Return the [X, Y] coordinate for the center point of the cell that contains the specified text.  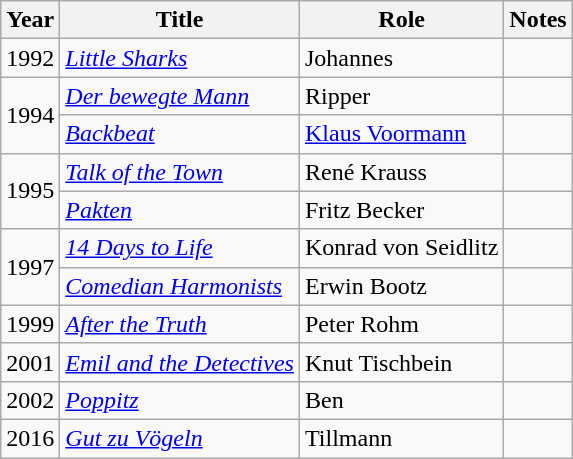
1994 [30, 115]
Tillmann [401, 438]
1997 [30, 267]
Notes [538, 20]
Emil and the Detectives [180, 362]
2001 [30, 362]
2016 [30, 438]
Year [30, 20]
Little Sharks [180, 58]
1992 [30, 58]
Peter Rohm [401, 324]
Johannes [401, 58]
Klaus Voormann [401, 134]
After the Truth [180, 324]
Gut zu Vögeln [180, 438]
Fritz Becker [401, 210]
Talk of the Town [180, 172]
14 Days to Life [180, 248]
Role [401, 20]
2002 [30, 400]
Knut Tischbein [401, 362]
Der bewegte Mann [180, 96]
Konrad von Seidlitz [401, 248]
Erwin Bootz [401, 286]
Ben [401, 400]
Pakten [180, 210]
René Krauss [401, 172]
1995 [30, 191]
Backbeat [180, 134]
Title [180, 20]
Poppitz [180, 400]
1999 [30, 324]
Ripper [401, 96]
Comedian Harmonists [180, 286]
